Find where the given text appears and provide that cell's center as [x, y] coordinate. 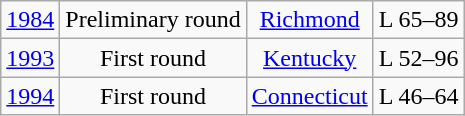
1984 [30, 20]
L 52–96 [418, 58]
Connecticut [310, 96]
Kentucky [310, 58]
1993 [30, 58]
Preliminary round [153, 20]
L 46–64 [418, 96]
1994 [30, 96]
L 65–89 [418, 20]
Richmond [310, 20]
